Search for the cell housing the specified text and yield its [x, y] center coordinate. 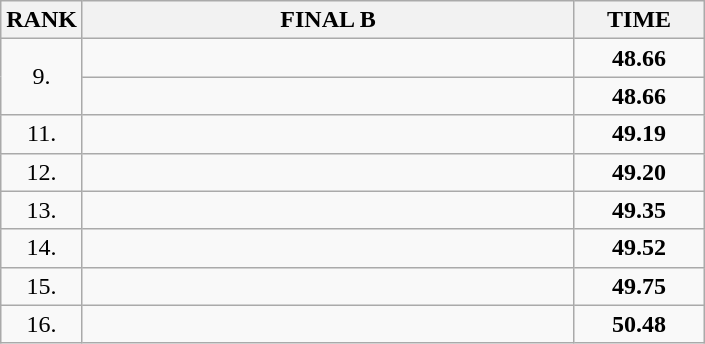
49.20 [640, 172]
16. [42, 324]
FINAL B [328, 20]
11. [42, 134]
49.19 [640, 134]
15. [42, 286]
RANK [42, 20]
12. [42, 172]
50.48 [640, 324]
49.52 [640, 248]
14. [42, 248]
9. [42, 77]
49.35 [640, 210]
49.75 [640, 286]
TIME [640, 20]
13. [42, 210]
